Find where the given text appears and provide that cell's center as (X, Y) coordinate. 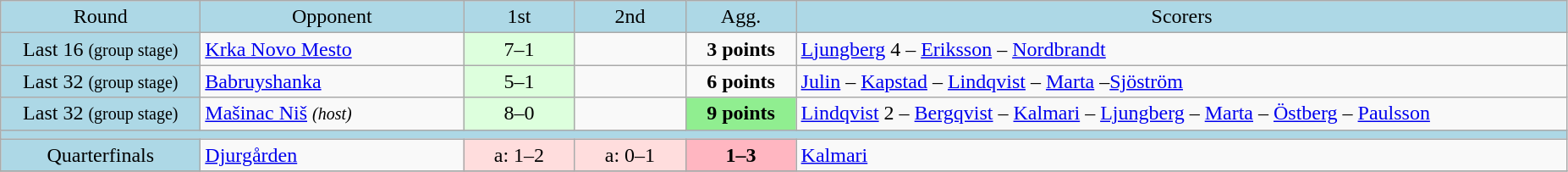
3 points (741, 49)
Babruyshanka (332, 81)
7–1 (520, 49)
1st (520, 17)
Agg. (741, 17)
Lindqvist 2 – Bergqvist – Kalmari – Ljungberg – Marta – Östberg – Paulsson (1181, 114)
Ljungberg 4 – Eriksson – Nordbrandt (1181, 49)
5–1 (520, 81)
Round (101, 17)
Julin – Kapstad – Lindqvist – Marta –Sjöström (1181, 81)
1–3 (741, 155)
a: 0–1 (630, 155)
2nd (630, 17)
Opponent (332, 17)
Scorers (1181, 17)
Krka Novo Mesto (332, 49)
Quarterfinals (101, 155)
Mašinac Niš (host) (332, 114)
6 points (741, 81)
Kalmari (1181, 155)
Djurgården (332, 155)
a: 1–2 (520, 155)
8–0 (520, 114)
9 points (741, 114)
Last 16 (group stage) (101, 49)
